Scan for the cell matching the given text and deliver its [x, y] coordinate at center. 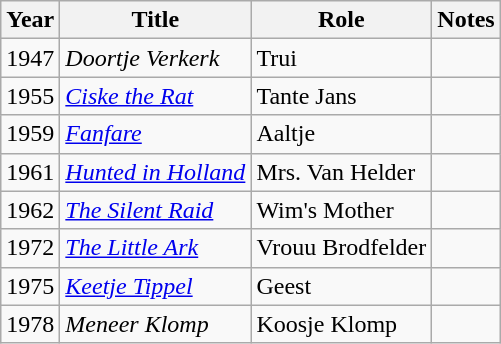
Meneer Klomp [156, 324]
1972 [30, 248]
1962 [30, 210]
Wim's Mother [342, 210]
Hunted in Holland [156, 172]
Notes [466, 20]
Fanfare [156, 134]
1959 [30, 134]
The Little Ark [156, 248]
Title [156, 20]
Geest [342, 286]
Aaltje [342, 134]
Koosje Klomp [342, 324]
1947 [30, 58]
The Silent Raid [156, 210]
Doortje Verkerk [156, 58]
Year [30, 20]
Mrs. Van Helder [342, 172]
1955 [30, 96]
Role [342, 20]
1975 [30, 286]
Trui [342, 58]
1961 [30, 172]
Ciske the Rat [156, 96]
Keetje Tippel [156, 286]
Tante Jans [342, 96]
Vrouu Brodfelder [342, 248]
1978 [30, 324]
